Detect which cell encompasses the target text, then output its (X, Y) center coordinate. 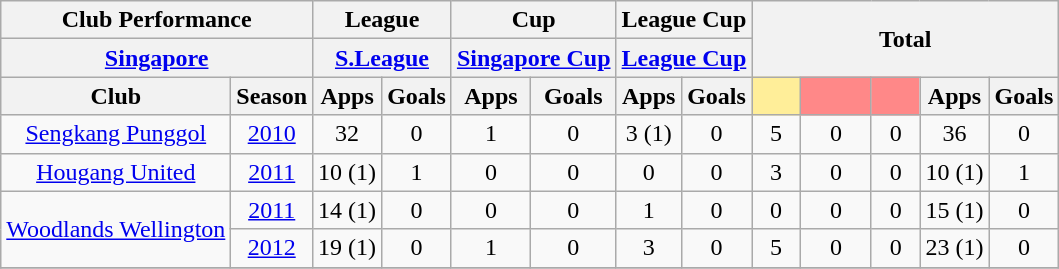
Club (116, 96)
Singapore (157, 58)
S.League (382, 58)
Season (272, 96)
Cup (534, 20)
2010 (272, 134)
36 (954, 134)
Singapore Cup (534, 58)
Woodlands Wellington (116, 229)
League (382, 20)
3 (1) (648, 134)
2012 (272, 248)
Club Performance (157, 20)
19 (1) (348, 248)
15 (1) (954, 210)
Sengkang Punggol (116, 134)
Total (906, 39)
Hougang United (116, 172)
14 (1) (348, 210)
23 (1) (954, 248)
32 (348, 134)
